Provide the (x, y) coordinate of the cell's center where the given text is located.  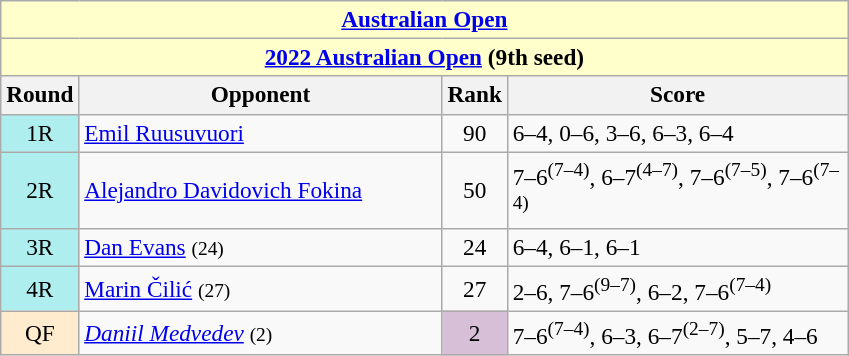
2R (40, 190)
Daniil Medvedev (2) (260, 333)
7–6(7–4), 6–3, 6–7(2–7), 5–7, 4–6 (678, 333)
Round (40, 95)
Dan Evans (24) (260, 248)
Marin Čilić (27) (260, 288)
Australian Open (424, 19)
Alejandro Davidovich Fokina (260, 190)
Score (678, 95)
2 (474, 333)
Emil Ruusuvuori (260, 133)
Opponent (260, 95)
90 (474, 133)
4R (40, 288)
Rank (474, 95)
6–4, 0–6, 3–6, 6–3, 6–4 (678, 133)
QF (40, 333)
7–6(7–4), 6–7(4–7), 7–6(7–5), 7–6(7–4) (678, 190)
24 (474, 248)
50 (474, 190)
2–6, 7–6(9–7), 6–2, 7–6(7–4) (678, 288)
6–4, 6–1, 6–1 (678, 248)
1R (40, 133)
2022 Australian Open (9th seed) (424, 57)
27 (474, 288)
3R (40, 248)
